For the text-containing cell, return its midpoint in (X, Y) coordinate format. 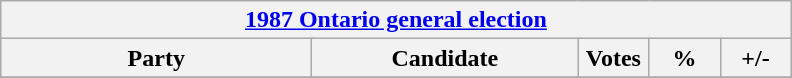
+/- (756, 58)
Candidate (445, 58)
Party (156, 58)
% (684, 58)
Votes (614, 58)
1987 Ontario general election (396, 20)
